Locate the cell with the specified text and output its [x, y] center coordinate. 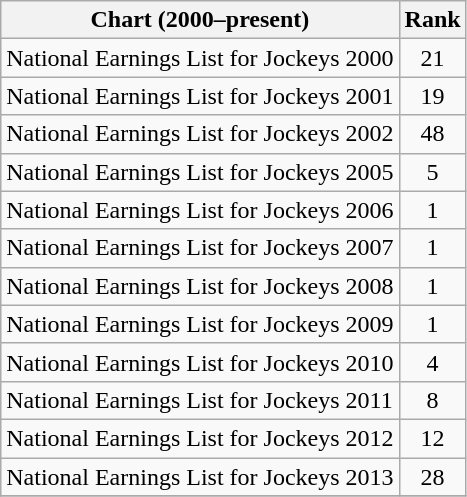
National Earnings List for Jockeys 2010 [200, 362]
National Earnings List for Jockeys 2009 [200, 324]
National Earnings List for Jockeys 2013 [200, 477]
National Earnings List for Jockeys 2005 [200, 172]
Chart (2000–present) [200, 20]
8 [432, 400]
5 [432, 172]
National Earnings List for Jockeys 2001 [200, 96]
4 [432, 362]
19 [432, 96]
Rank [432, 20]
21 [432, 58]
National Earnings List for Jockeys 2012 [200, 438]
National Earnings List for Jockeys 2008 [200, 286]
National Earnings List for Jockeys 2006 [200, 210]
48 [432, 134]
12 [432, 438]
National Earnings List for Jockeys 2007 [200, 248]
National Earnings List for Jockeys 2000 [200, 58]
28 [432, 477]
National Earnings List for Jockeys 2011 [200, 400]
National Earnings List for Jockeys 2002 [200, 134]
